Pinpoint the cell where the given text exists, returning its [X, Y] midpoint coordinate. 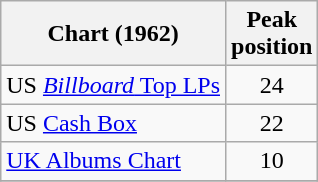
24 [272, 85]
US Cash Box [114, 123]
US Billboard Top LPs [114, 85]
UK Albums Chart [114, 161]
Chart (1962) [114, 34]
Peakposition [272, 34]
22 [272, 123]
10 [272, 161]
